Search for the cell housing the specified text and yield its [x, y] center coordinate. 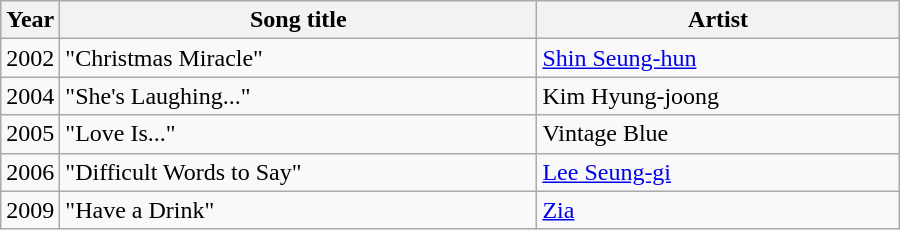
Shin Seung-hun [718, 58]
Song title [298, 20]
2006 [30, 172]
Zia [718, 210]
2009 [30, 210]
2002 [30, 58]
"Love Is..." [298, 134]
Lee Seung-gi [718, 172]
Artist [718, 20]
"Difficult Words to Say" [298, 172]
"She's Laughing..." [298, 96]
"Christmas Miracle" [298, 58]
"Have a Drink" [298, 210]
Year [30, 20]
2005 [30, 134]
Vintage Blue [718, 134]
2004 [30, 96]
Kim Hyung-joong [718, 96]
